Determine the (X, Y) coordinate at the center of the cell enclosing the given text.  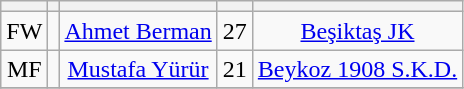
Beşiktaş JK (357, 31)
FW (24, 31)
Mustafa Yürür (138, 69)
MF (24, 69)
27 (234, 31)
Beykoz 1908 S.K.D. (357, 69)
21 (234, 69)
Ahmet Berman (138, 31)
